Return the [X, Y] coordinate for the center point of the cell that contains the specified text.  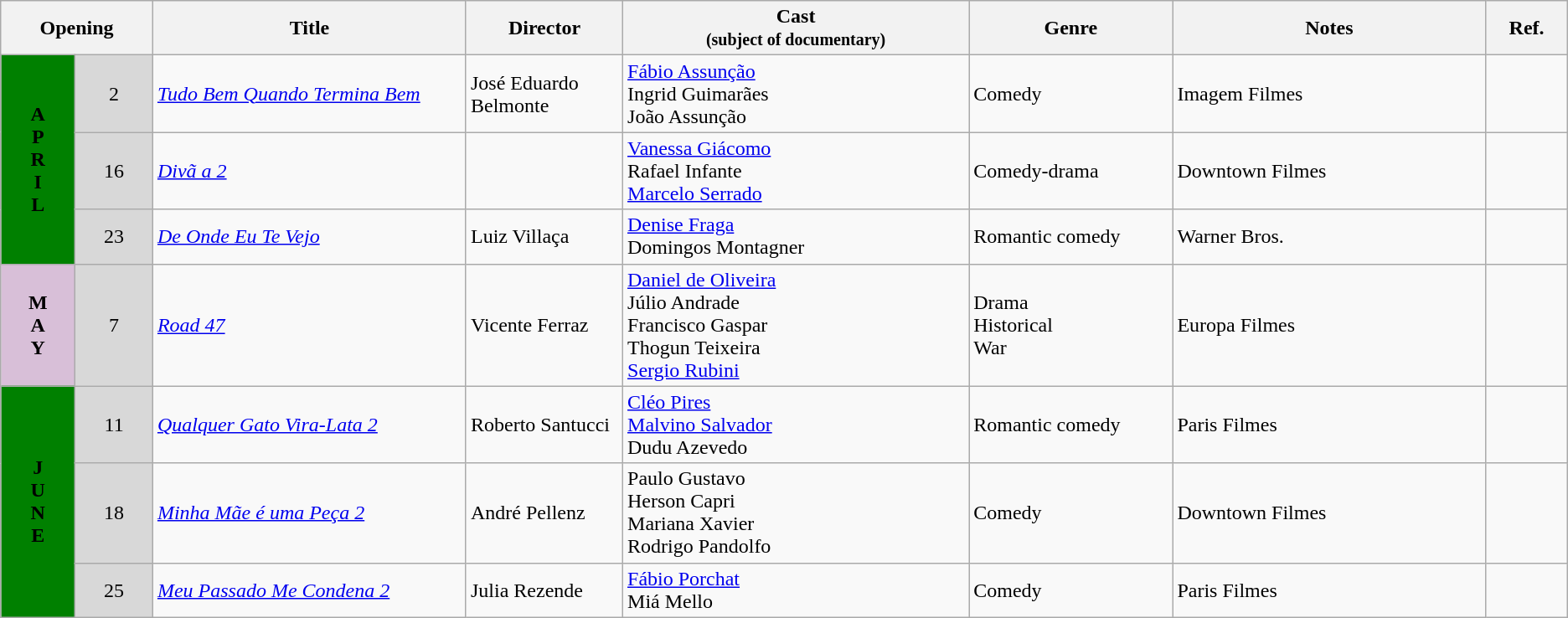
Vanessa GiácomoRafael InfanteMarcelo Serrado [796, 171]
APRIL [39, 159]
Roberto Santucci [544, 425]
Imagem Filmes [1329, 94]
Meu Passado Me Condena 2 [309, 590]
Tudo Bem Quando Termina Bem [309, 94]
André Pellenz [544, 512]
Paulo GustavoHerson CapriMariana XavierRodrigo Pandolfo [796, 512]
Opening [77, 28]
MAY [39, 325]
Luiz Villaça [544, 236]
Ref. [1526, 28]
Road 47 [309, 325]
Qualquer Gato Vira-Lata 2 [309, 425]
23 [114, 236]
Denise FragaDomingos Montagner [796, 236]
Title [309, 28]
Minha Mãe é uma Peça 2 [309, 512]
José Eduardo Belmonte [544, 94]
Cast(subject of documentary) [796, 28]
Julia Rezende [544, 590]
Europa Filmes [1329, 325]
2 [114, 94]
Warner Bros. [1329, 236]
Divã a 2 [309, 171]
16 [114, 171]
Fábio AssunçãoIngrid GuimarãesJoão Assunção [796, 94]
Director [544, 28]
Comedy-drama [1070, 171]
7 [114, 325]
18 [114, 512]
DramaHistoricalWar [1070, 325]
Genre [1070, 28]
Notes [1329, 28]
Vicente Ferraz [544, 325]
11 [114, 425]
Daniel de OliveiraJúlio AndradeFrancisco GasparThogun TeixeiraSergio Rubini [796, 325]
JUNE [39, 502]
Cléo PiresMalvino SalvadorDudu Azevedo [796, 425]
De Onde Eu Te Vejo [309, 236]
Fábio PorchatMiá Mello [796, 590]
25 [114, 590]
